From the cell containing the given text, extract its center point as [x, y] coordinate. 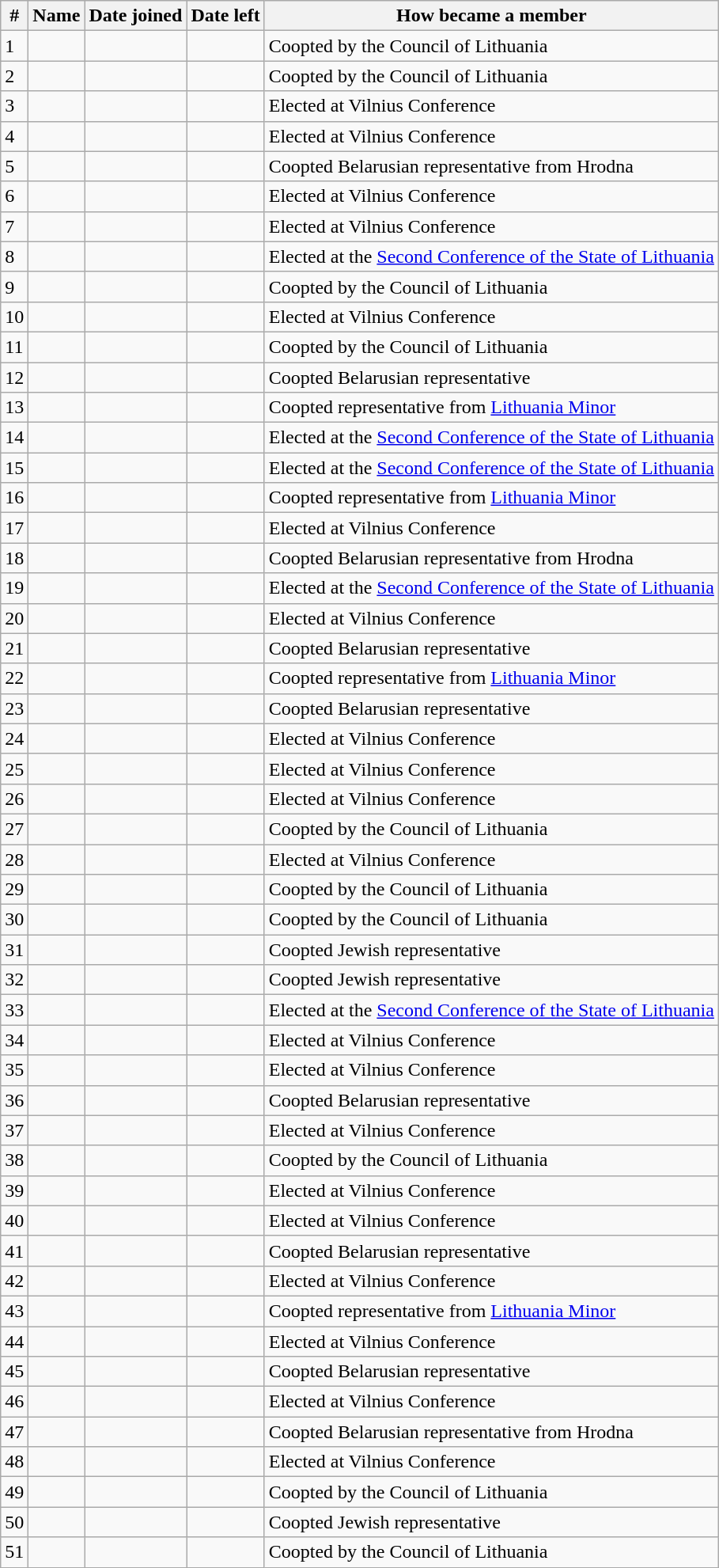
25 [14, 769]
21 [14, 648]
How became a member [491, 16]
6 [14, 196]
12 [14, 378]
45 [14, 1372]
40 [14, 1221]
13 [14, 408]
19 [14, 588]
27 [14, 829]
35 [14, 1070]
36 [14, 1100]
43 [14, 1311]
4 [14, 136]
42 [14, 1281]
38 [14, 1160]
32 [14, 980]
10 [14, 317]
30 [14, 920]
7 [14, 226]
11 [14, 347]
# [14, 16]
37 [14, 1130]
39 [14, 1190]
44 [14, 1342]
5 [14, 166]
16 [14, 498]
24 [14, 738]
Name [57, 16]
20 [14, 618]
14 [14, 438]
49 [14, 1492]
18 [14, 558]
Date left [225, 16]
9 [14, 287]
47 [14, 1432]
50 [14, 1522]
31 [14, 950]
3 [14, 106]
23 [14, 708]
2 [14, 76]
29 [14, 890]
41 [14, 1251]
51 [14, 1552]
Date joined [136, 16]
17 [14, 528]
8 [14, 256]
33 [14, 1010]
46 [14, 1402]
15 [14, 468]
26 [14, 799]
1 [14, 46]
28 [14, 859]
22 [14, 678]
34 [14, 1040]
48 [14, 1462]
